Output the [x, y] coordinate of the center of the cell containing the given text.  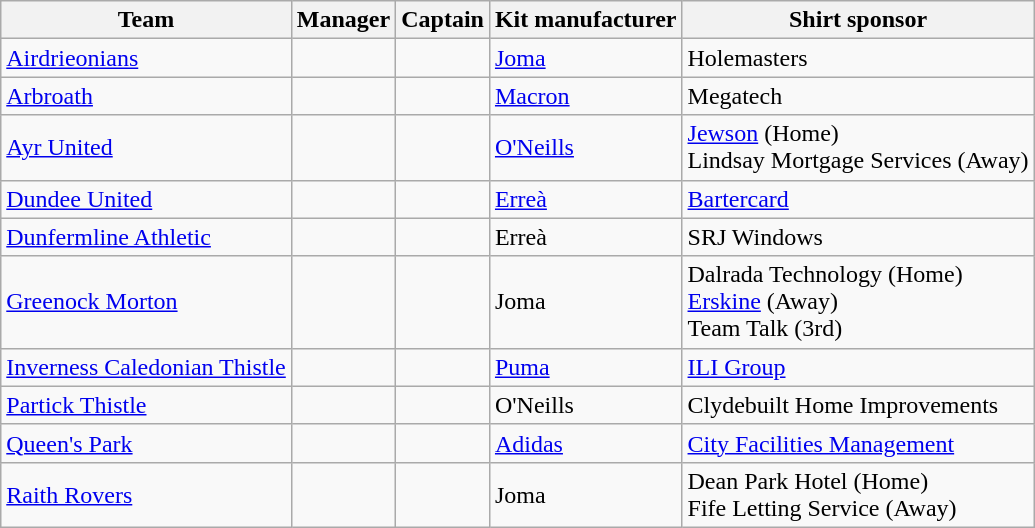
Shirt sponsor [858, 20]
Macron [586, 96]
Puma [586, 367]
Megatech [858, 96]
Holemasters [858, 58]
Dean Park Hotel (Home)Fife Letting Service (Away) [858, 494]
Greenock Morton [146, 302]
ILI Group [858, 367]
Captain [443, 20]
Dundee United [146, 199]
Bartercard [858, 199]
Jewson (Home)Lindsay Mortgage Services (Away) [858, 148]
Queen's Park [146, 443]
Clydebuilt Home Improvements [858, 405]
Dunfermline Athletic [146, 237]
Arbroath [146, 96]
Team [146, 20]
Kit manufacturer [586, 20]
SRJ Windows [858, 237]
Airdrieonians [146, 58]
City Facilities Management [858, 443]
Partick Thistle [146, 405]
Adidas [586, 443]
Manager [343, 20]
Dalrada Technology (Home)Erskine (Away)Team Talk (3rd) [858, 302]
Inverness Caledonian Thistle [146, 367]
Ayr United [146, 148]
Raith Rovers [146, 494]
